Locate the cell with the specified text and output its [x, y] center coordinate. 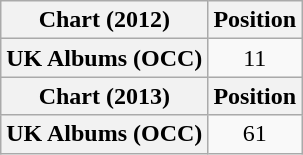
11 [255, 58]
Chart (2012) [104, 20]
Chart (2013) [104, 96]
61 [255, 134]
